Determine the (X, Y) coordinate at the center of the cell enclosing the given text.  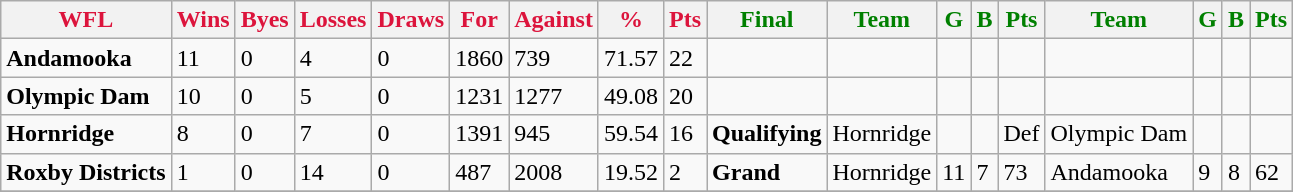
73 (1022, 172)
14 (333, 172)
22 (686, 58)
Wins (203, 20)
1277 (554, 96)
2008 (554, 172)
Losses (333, 20)
WFL (86, 20)
% (630, 20)
487 (480, 172)
739 (554, 58)
Roxby Districts (86, 172)
1860 (480, 58)
Qualifying (767, 134)
Def (1022, 134)
19.52 (630, 172)
1231 (480, 96)
1391 (480, 134)
9 (1208, 172)
Byes (264, 20)
Grand (767, 172)
Against (554, 20)
59.54 (630, 134)
4 (333, 58)
Final (767, 20)
945 (554, 134)
16 (686, 134)
71.57 (630, 58)
49.08 (630, 96)
1 (203, 172)
For (480, 20)
Draws (411, 20)
10 (203, 96)
2 (686, 172)
5 (333, 96)
20 (686, 96)
62 (1272, 172)
